Identify which cell holds the provided text, then report its (X, Y) central coordinate. 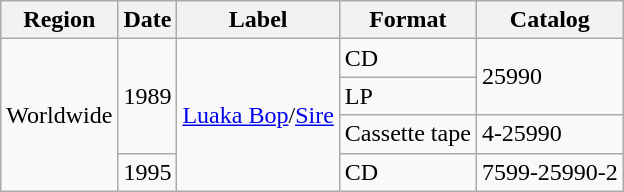
Label (258, 20)
Catalog (550, 20)
25990 (550, 77)
LP (408, 96)
Date (148, 20)
7599-25990-2 (550, 172)
Luaka Bop/Sire (258, 115)
Region (60, 20)
Cassette tape (408, 134)
1995 (148, 172)
Worldwide (60, 115)
1989 (148, 96)
Format (408, 20)
4-25990 (550, 134)
